Return (x, y) of the center of cell containing provided text 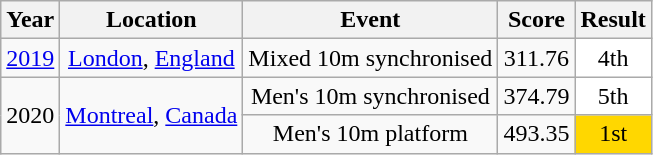
1st (613, 134)
Location (152, 20)
374.79 (536, 96)
311.76 (536, 58)
London, England (152, 58)
Men's 10m platform (370, 134)
4th (613, 58)
Year (30, 20)
Score (536, 20)
493.35 (536, 134)
Mixed 10m synchronised (370, 58)
Montreal, Canada (152, 115)
5th (613, 96)
2020 (30, 115)
Men's 10m synchronised (370, 96)
Event (370, 20)
Result (613, 20)
2019 (30, 58)
